Determine the [x, y] coordinate at the center of the cell enclosing the given text.  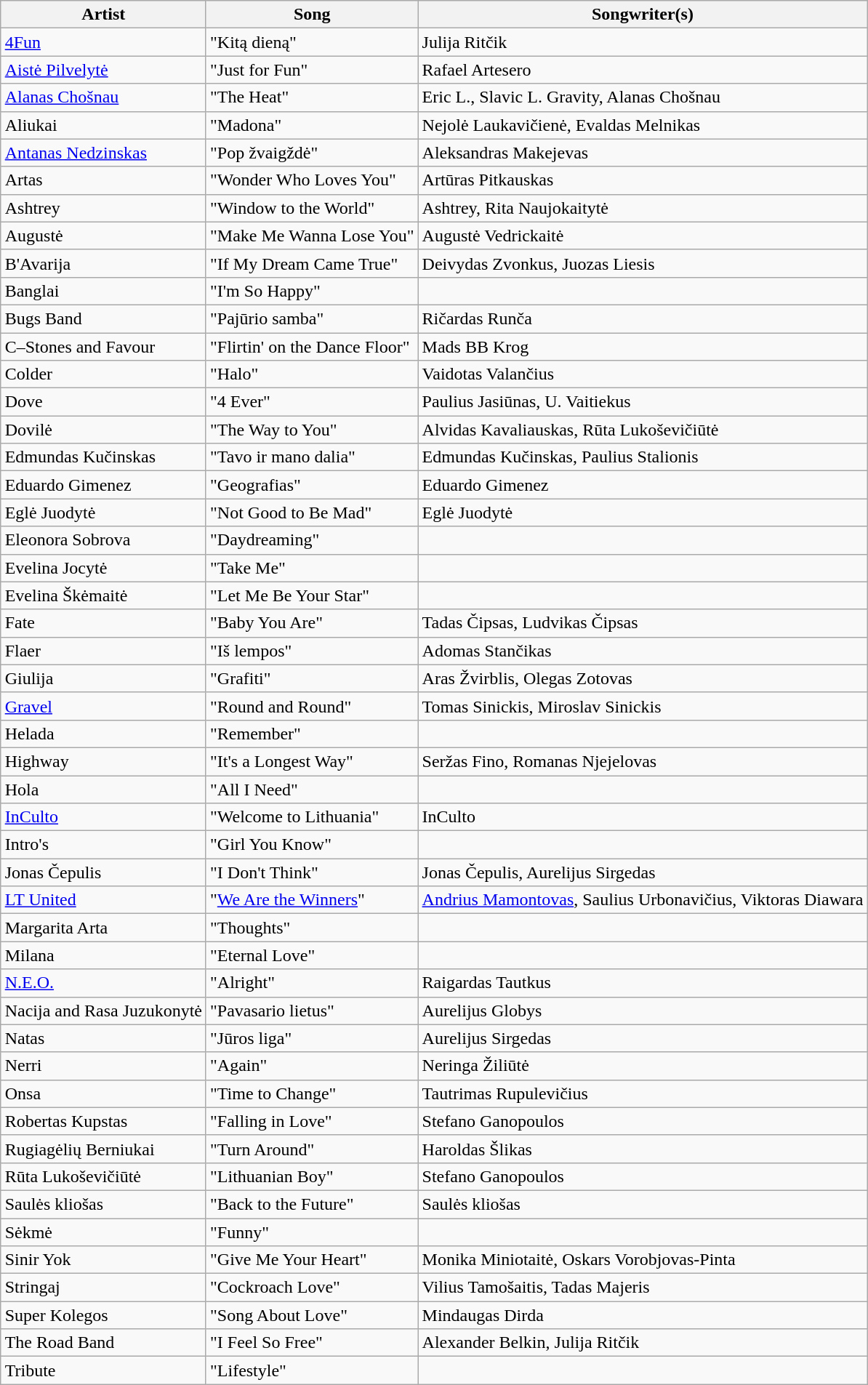
Jonas Čepulis, Aurelijus Sirgedas [643, 872]
"Flirtin' on the Dance Floor" [312, 347]
Tadas Čipsas, Ludvikas Čipsas [643, 623]
Aleksandras Makejevas [643, 153]
"Not Good to Be Mad" [312, 513]
Ričardas Runča [643, 318]
Alvidas Kavaliauskas, Rūta Lukoševičiūtė [643, 430]
Augustė [103, 236]
Mads BB Krog [643, 347]
Julija Ritčik [643, 42]
Artist [103, 15]
Haroldas Šlikas [643, 1149]
"The Way to You" [312, 430]
"Daydreaming" [312, 540]
"Turn Around" [312, 1149]
"Kitą dieną" [312, 42]
"Lithuanian Boy" [312, 1176]
Aliukai [103, 125]
Raigardas Tautkus [643, 983]
Dovilė [103, 430]
"Thoughts" [312, 928]
"4 Ever" [312, 402]
Eric L., Slavic L. Gravity, Alanas Chošnau [643, 97]
"We Are the Winners" [312, 900]
"Girl You Know" [312, 845]
Highway [103, 761]
"Time to Change" [312, 1093]
N.E.O. [103, 983]
Banglai [103, 291]
Helada [103, 734]
Eleonora Sobrova [103, 540]
"Iš lempos" [312, 651]
Fate [103, 623]
Hola [103, 789]
Aurelijus Sirgedas [643, 1038]
Margarita Arta [103, 928]
Nejolė Laukavičienė, Evaldas Melnikas [643, 125]
Flaer [103, 651]
"It's a Longest Way" [312, 761]
Vaidotas Valančius [643, 374]
Ashtrey, Rita Naujokaitytė [643, 208]
Paulius Jasiūnas, U. Vaitiekus [643, 402]
Tautrimas Rupulevičius [643, 1093]
4Fun [103, 42]
"Baby You Are" [312, 623]
"Tavo ir mano dalia" [312, 457]
"Back to the Future" [312, 1204]
Augustė Vedrickaitė [643, 236]
Alexander Belkin, Julija Ritčik [643, 1343]
Seržas Fino, Romanas Njejelovas [643, 761]
Andrius Mamontovas, Saulius Urbonavičius, Viktoras Diawara [643, 900]
"Falling in Love" [312, 1121]
Aistė Pilvelytė [103, 70]
"Eternal Love" [312, 955]
"Jūros liga" [312, 1038]
C–Stones and Favour [103, 347]
Aurelijus Globys [643, 1011]
"Give Me Your Heart" [312, 1260]
Songwriter(s) [643, 15]
Artas [103, 180]
Neringa Žiliūtė [643, 1066]
Nerri [103, 1066]
"Grafiti" [312, 678]
"Welcome to Lithuania" [312, 817]
Rūta Lukoševičiūtė [103, 1176]
Evelina Škėmaitė [103, 595]
"Make Me Wanna Lose You" [312, 236]
"Funny" [312, 1232]
"Again" [312, 1066]
Super Kolegos [103, 1315]
"Pavasario lietus" [312, 1011]
"Take Me" [312, 568]
"I'm So Happy" [312, 291]
Song [312, 15]
"If My Dream Came True" [312, 263]
Bugs Band [103, 318]
"Song About Love" [312, 1315]
Milana [103, 955]
Gravel [103, 706]
Onsa [103, 1093]
Dove [103, 402]
Monika Miniotaitė, Oskars Vorobjovas-Pinta [643, 1260]
"Window to the World" [312, 208]
Edmundas Kučinskas [103, 457]
Intro's [103, 845]
"Madona" [312, 125]
Jonas Čepulis [103, 872]
Colder [103, 374]
"Halo" [312, 374]
"Lifestyle" [312, 1370]
Adomas Stančikas [643, 651]
Deivydas Zvonkus, Juozas Liesis [643, 263]
"Pajūrio samba" [312, 318]
"I Feel So Free" [312, 1343]
Nacija and Rasa Juzukonytė [103, 1011]
Giulija [103, 678]
"Let Me Be Your Star" [312, 595]
Rugiagėlių Berniukai [103, 1149]
Tomas Sinickis, Miroslav Sinickis [643, 706]
"Round and Round" [312, 706]
"Just for Fun" [312, 70]
Tribute [103, 1370]
Sinir Yok [103, 1260]
Robertas Kupstas [103, 1121]
"The Heat" [312, 97]
Stringaj [103, 1288]
"Alright" [312, 983]
Ashtrey [103, 208]
Mindaugas Dirda [643, 1315]
"Remember" [312, 734]
"Geografias" [312, 485]
Sėkmė [103, 1232]
Natas [103, 1038]
Aras Žvirblis, Olegas Zotovas [643, 678]
B'Avarija [103, 263]
Vilius Tamošaitis, Tadas Majeris [643, 1288]
"Wonder Who Loves You" [312, 180]
"Pop žvaigždė" [312, 153]
Alanas Chošnau [103, 97]
"I Don't Think" [312, 872]
Artūras Pitkauskas [643, 180]
Rafael Artesero [643, 70]
"All I Need" [312, 789]
The Road Band [103, 1343]
LT United [103, 900]
Antanas Nedzinskas [103, 153]
Edmundas Kučinskas, Paulius Stalionis [643, 457]
"Cockroach Love" [312, 1288]
Evelina Jocytė [103, 568]
